For the text-containing cell, return its midpoint in (x, y) coordinate format. 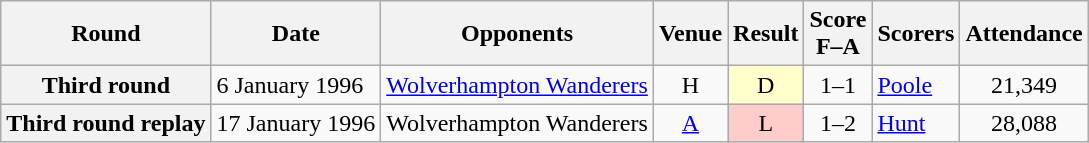
D (766, 85)
28,088 (1024, 123)
Scorers (916, 34)
H (690, 85)
21,349 (1024, 85)
ScoreF–A (838, 34)
A (690, 123)
Attendance (1024, 34)
Third round replay (106, 123)
1–1 (838, 85)
Result (766, 34)
L (766, 123)
6 January 1996 (296, 85)
1–2 (838, 123)
Opponents (518, 34)
Venue (690, 34)
Date (296, 34)
17 January 1996 (296, 123)
Poole (916, 85)
Third round (106, 85)
Hunt (916, 123)
Round (106, 34)
